Find where the given text appears and provide that cell's center as (X, Y) coordinate. 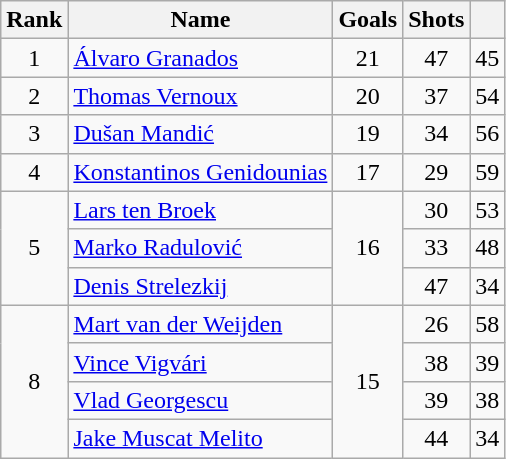
Denis Strelezkij (200, 286)
Shots (436, 20)
4 (34, 172)
5 (34, 248)
Lars ten Broek (200, 210)
30 (436, 210)
Name (200, 20)
1 (34, 58)
58 (488, 324)
45 (488, 58)
Thomas Vernoux (200, 96)
37 (436, 96)
17 (368, 172)
56 (488, 134)
Vlad Georgescu (200, 400)
19 (368, 134)
29 (436, 172)
26 (436, 324)
Dušan Mandić (200, 134)
53 (488, 210)
20 (368, 96)
3 (34, 134)
Rank (34, 20)
15 (368, 381)
33 (436, 248)
21 (368, 58)
16 (368, 248)
Vince Vigvári (200, 362)
Álvaro Granados (200, 58)
Marko Radulović (200, 248)
Goals (368, 20)
Konstantinos Genidounias (200, 172)
2 (34, 96)
48 (488, 248)
54 (488, 96)
Mart van der Weijden (200, 324)
59 (488, 172)
44 (436, 438)
Jake Muscat Melito (200, 438)
8 (34, 381)
